Pinpoint the cell where the given text exists, returning its (x, y) midpoint coordinate. 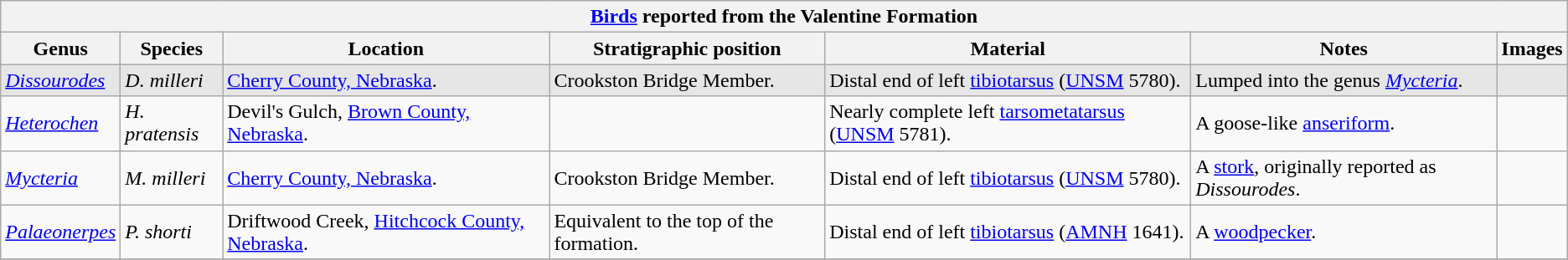
Distal end of left tibiotarsus (AMNH 1641). (1008, 232)
P. shorti (172, 232)
Mycteria (60, 177)
H. pratensis (172, 124)
Devil's Gulch, Brown County, Nebraska. (386, 124)
A goose-like anseriform. (1344, 124)
Heterochen (60, 124)
A stork, originally reported as Dissourodes. (1344, 177)
Palaeonerpes (60, 232)
M. milleri (172, 177)
Species (172, 48)
Birds reported from the Valentine Formation (784, 17)
Material (1008, 48)
Lumped into the genus Mycteria. (1344, 80)
Nearly complete left tarsometatarsus (UNSM 5781). (1008, 124)
D. milleri (172, 80)
Stratigraphic position (687, 48)
A woodpecker. (1344, 232)
Driftwood Creek, Hitchcock County, Nebraska. (386, 232)
Images (1532, 48)
Location (386, 48)
Notes (1344, 48)
Genus (60, 48)
Dissourodes (60, 80)
Equivalent to the top of the formation. (687, 232)
